From the cell containing the given text, extract its center point as [x, y] coordinate. 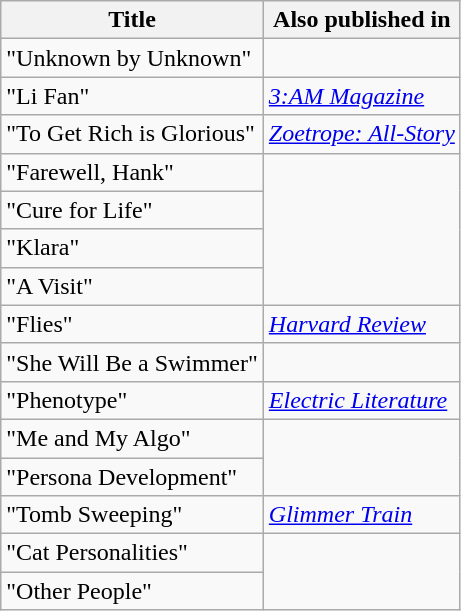
"Li Fan" [132, 96]
"Farewell, Hank" [132, 172]
"Cure for Life" [132, 210]
"Unknown by Unknown" [132, 58]
Title [132, 20]
"To Get Rich is Glorious" [132, 134]
Harvard Review [362, 324]
"Persona Development" [132, 477]
Electric Literature [362, 400]
"Phenotype" [132, 400]
"A Visit" [132, 286]
"Other People" [132, 591]
Zoetrope: All-Story [362, 134]
Glimmer Train [362, 515]
"Cat Personalities" [132, 553]
"Tomb Sweeping" [132, 515]
"Flies" [132, 324]
"Klara" [132, 248]
"Me and My Algo" [132, 438]
Also published in [362, 20]
"She Will Be a Swimmer" [132, 362]
3:AM Magazine [362, 96]
